Locate the cell with the specified text and output its [X, Y] center coordinate. 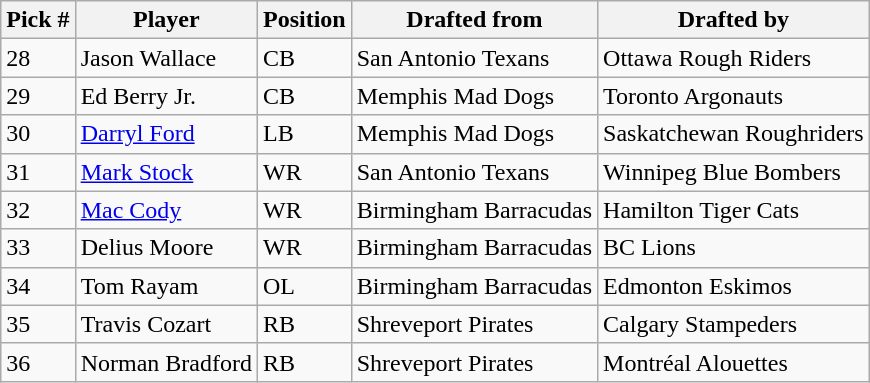
Calgary Stampeders [734, 324]
31 [38, 172]
BC Lions [734, 248]
Ottawa Rough Riders [734, 58]
Toronto Argonauts [734, 96]
Drafted by [734, 20]
32 [38, 210]
Travis Cozart [166, 324]
Mac Cody [166, 210]
OL [304, 286]
Montréal Alouettes [734, 362]
Jason Wallace [166, 58]
Saskatchewan Roughriders [734, 134]
Mark Stock [166, 172]
Norman Bradford [166, 362]
LB [304, 134]
Hamilton Tiger Cats [734, 210]
Delius Moore [166, 248]
28 [38, 58]
34 [38, 286]
36 [38, 362]
Player [166, 20]
30 [38, 134]
Darryl Ford [166, 134]
Winnipeg Blue Bombers [734, 172]
Pick # [38, 20]
Edmonton Eskimos [734, 286]
Drafted from [474, 20]
33 [38, 248]
29 [38, 96]
Ed Berry Jr. [166, 96]
Position [304, 20]
Tom Rayam [166, 286]
35 [38, 324]
